Determine the (x, y) coordinate at the center of the cell enclosing the given text.  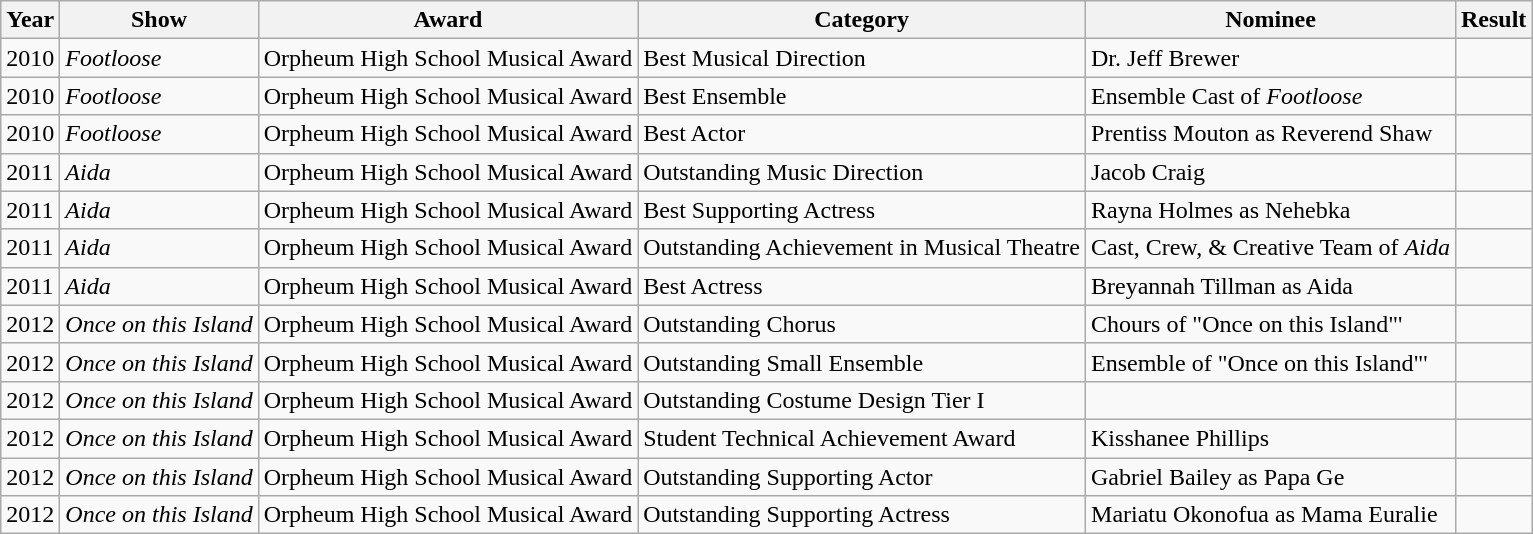
Rayna Holmes as Nehebka (1271, 210)
Outstanding Supporting Actor (862, 477)
Award (448, 20)
Outstanding Music Direction (862, 172)
Outstanding Small Ensemble (862, 362)
Ensemble of "Once on this Island"' (1271, 362)
Cast, Crew, & Creative Team of Aida (1271, 248)
Year (30, 20)
Show (159, 20)
Best Ensemble (862, 96)
Gabriel Bailey as Papa Ge (1271, 477)
Nominee (1271, 20)
Dr. Jeff Brewer (1271, 58)
Best Actor (862, 134)
Category (862, 20)
Outstanding Chorus (862, 324)
Chours of "Once on this Island"' (1271, 324)
Best Supporting Actress (862, 210)
Jacob Craig (1271, 172)
Outstanding Supporting Actress (862, 515)
Mariatu Okonofua as Mama Euralie (1271, 515)
Kisshanee Phillips (1271, 438)
Outstanding Achievement in Musical Theatre (862, 248)
Best Musical Direction (862, 58)
Student Technical Achievement Award (862, 438)
Best Actress (862, 286)
Ensemble Cast of Footloose (1271, 96)
Prentiss Mouton as Reverend Shaw (1271, 134)
Result (1493, 20)
Outstanding Costume Design Tier I (862, 400)
Breyannah Tillman as Aida (1271, 286)
